Provide the [X, Y] coordinate of the cell's center where the given text is located.  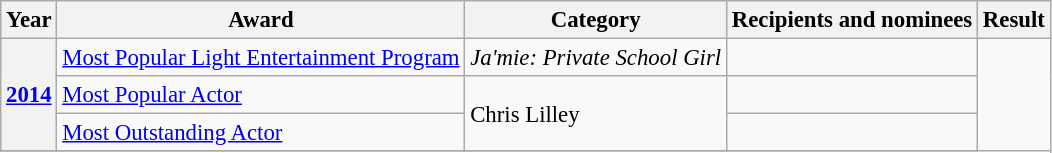
Most Popular Actor [261, 95]
Most Popular Light Entertainment Program [261, 58]
Result [1014, 20]
Most Outstanding Actor [261, 133]
Award [261, 20]
2014 [29, 96]
Ja'mie: Private School Girl [596, 58]
Category [596, 20]
Year [29, 20]
Chris Lilley [596, 114]
Recipients and nominees [852, 20]
